Capture the cell that displays the provided text and extract its [x, y] central coordinate. 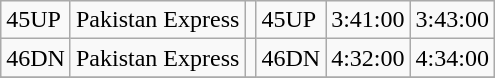
4:34:00 [452, 58]
3:41:00 [368, 20]
3:43:00 [452, 20]
4:32:00 [368, 58]
